Search for the cell housing the specified text and yield its (X, Y) center coordinate. 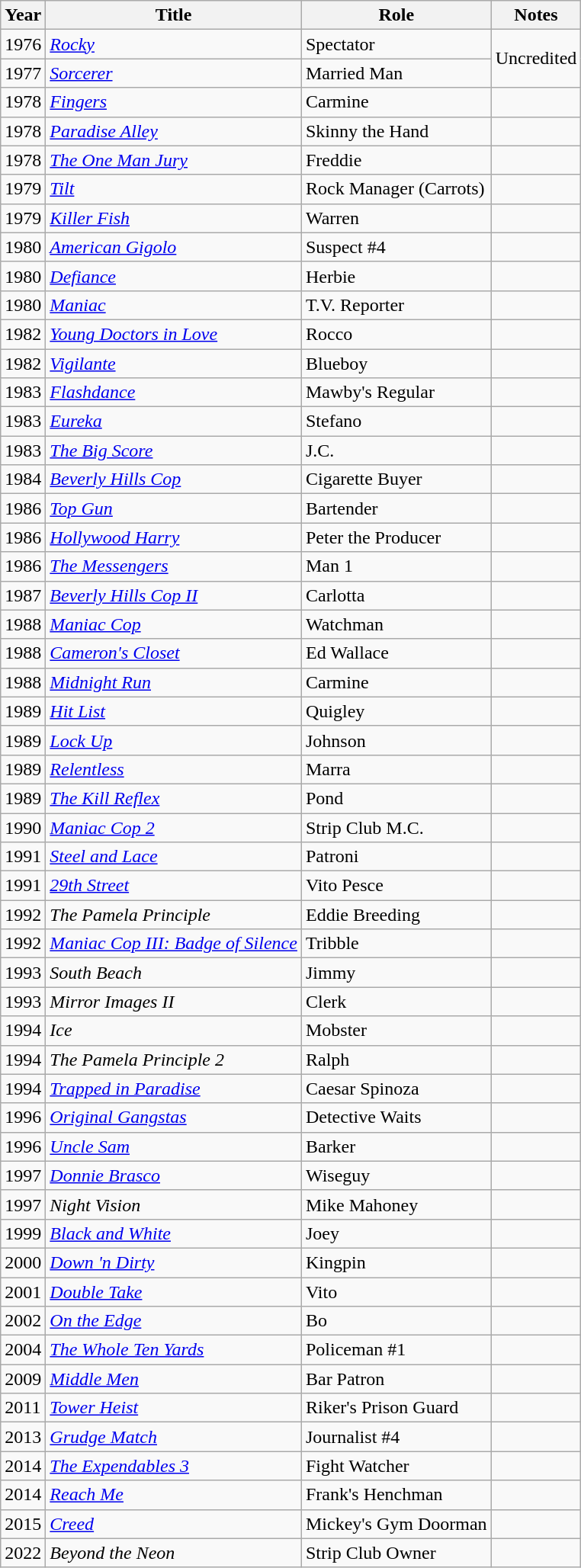
Detective Waits (396, 1117)
Hit List (174, 711)
2013 (23, 1437)
Year (23, 15)
Trapped in Paradise (174, 1089)
Peter the Producer (396, 537)
Tilt (174, 189)
Double Take (174, 1292)
Midnight Run (174, 682)
Middle Men (174, 1379)
Carlotta (396, 595)
1990 (23, 827)
The Pamela Principle 2 (174, 1060)
Policeman #1 (396, 1350)
Strip Club Owner (396, 1553)
Cameron's Closet (174, 653)
2009 (23, 1379)
Mickey's Gym Doorman (396, 1524)
Man 1 (396, 566)
Killer Fish (174, 218)
The Whole Ten Yards (174, 1350)
The Pamela Principle (174, 915)
Barker (396, 1146)
Black and White (174, 1233)
29th Street (174, 886)
Maniac (174, 305)
Bar Patron (396, 1379)
2000 (23, 1262)
Donnie Brasco (174, 1175)
Mike Mahoney (396, 1204)
Eddie Breeding (396, 915)
Beverly Hills Cop (174, 479)
Mobster (396, 1031)
Paradise Alley (174, 131)
1987 (23, 595)
Tower Heist (174, 1408)
Vito (396, 1292)
Johnson (396, 740)
Hollywood Harry (174, 537)
Top Gun (174, 508)
The Kill Reflex (174, 798)
Pond (396, 798)
Title (174, 15)
1999 (23, 1233)
Journalist #4 (396, 1437)
Eureka (174, 422)
Clerk (396, 1002)
Young Doctors in Love (174, 334)
1984 (23, 479)
On the Edge (174, 1321)
The Big Score (174, 451)
1977 (23, 73)
Quigley (396, 711)
Fight Watcher (396, 1466)
The One Man Jury (174, 160)
Herbie (396, 276)
Kingpin (396, 1262)
Caesar Spinoza (396, 1089)
T.V. Reporter (396, 305)
Jimmy (396, 973)
Wiseguy (396, 1175)
The Messengers (174, 566)
Maniac Cop III: Badge of Silence (174, 944)
Fingers (174, 102)
Uncle Sam (174, 1146)
Blueboy (396, 364)
2002 (23, 1321)
Creed (174, 1524)
Ed Wallace (396, 653)
Skinny the Hand (396, 131)
Cigarette Buyer (396, 479)
Notes (536, 15)
Mirror Images II (174, 1002)
Role (396, 15)
Vigilante (174, 364)
Defiance (174, 276)
Original Gangstas (174, 1117)
Frank's Henchman (396, 1495)
Uncredited (536, 59)
Steel and Lace (174, 857)
Bo (396, 1321)
2015 (23, 1524)
Married Man (396, 73)
Strip Club M.C. (396, 827)
Ice (174, 1031)
Beyond the Neon (174, 1553)
Vito Pesce (396, 886)
Bartender (396, 508)
Grudge Match (174, 1437)
Riker's Prison Guard (396, 1408)
Beverly Hills Cop II (174, 595)
American Gigolo (174, 247)
Suspect #4 (396, 247)
Stefano (396, 422)
Reach Me (174, 1495)
2011 (23, 1408)
Flashdance (174, 393)
J.C. (396, 451)
Warren (396, 218)
Mawby's Regular (396, 393)
Joey (396, 1233)
Marra (396, 769)
Patroni (396, 857)
Lock Up (174, 740)
South Beach (174, 973)
2001 (23, 1292)
2022 (23, 1553)
2004 (23, 1350)
Sorcerer (174, 73)
Rocco (396, 334)
Relentless (174, 769)
Ralph (396, 1060)
Maniac Cop 2 (174, 827)
Night Vision (174, 1204)
Watchman (396, 624)
Rock Manager (Carrots) (396, 189)
Spectator (396, 44)
Tribble (396, 944)
The Expendables 3 (174, 1466)
1976 (23, 44)
Maniac Cop (174, 624)
Down 'n Dirty (174, 1262)
Rocky (174, 44)
Freddie (396, 160)
